Locate the cell with the specified text and output its [X, Y] center coordinate. 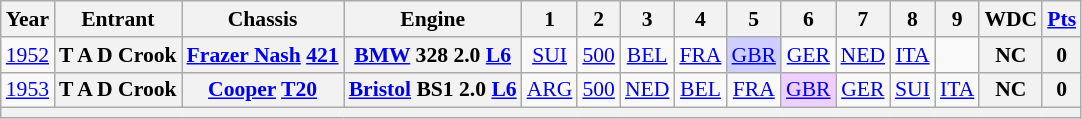
Engine [433, 19]
Entrant [118, 19]
WDC [1010, 19]
9 [957, 19]
ARG [550, 90]
1952 [28, 55]
1 [550, 19]
6 [808, 19]
Chassis [263, 19]
BMW 328 2.0 L6 [433, 55]
Year [28, 19]
5 [754, 19]
3 [647, 19]
7 [863, 19]
Pts [1062, 19]
8 [912, 19]
2 [598, 19]
1953 [28, 90]
Cooper T20 [263, 90]
Bristol BS1 2.0 L6 [433, 90]
Frazer Nash 421 [263, 55]
4 [700, 19]
